Search for the cell housing the specified text and yield its (x, y) center coordinate. 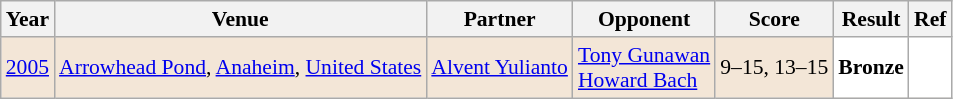
Opponent (644, 19)
Year (28, 19)
9–15, 13–15 (774, 68)
Partner (500, 19)
Ref (930, 19)
Tony Gunawan Howard Bach (644, 68)
Arrowhead Pond, Anaheim, United States (240, 68)
Alvent Yulianto (500, 68)
Score (774, 19)
2005 (28, 68)
Result (871, 19)
Bronze (871, 68)
Venue (240, 19)
